Output the [X, Y] coordinate of the center of the cell containing the given text.  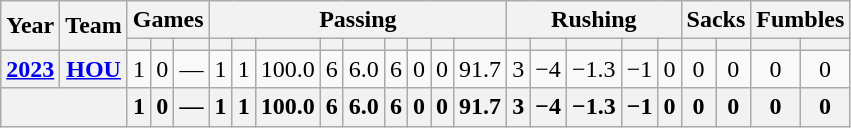
Year [30, 26]
Rushing [594, 20]
Team [94, 26]
Passing [358, 20]
HOU [94, 69]
Games [168, 20]
Sacks [716, 20]
2023 [30, 69]
Fumbles [800, 20]
